Locate the cell with the specified text and output its (x, y) center coordinate. 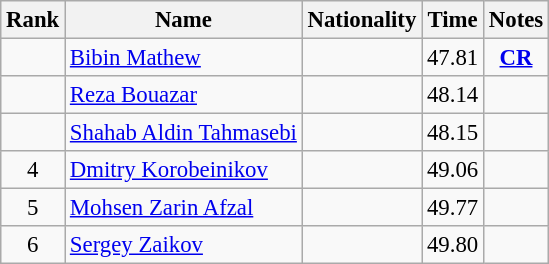
Shahab Aldin Tahmasebi (184, 133)
Bibin Mathew (184, 58)
48.14 (453, 95)
Rank (33, 20)
Notes (516, 20)
6 (33, 245)
Nationality (362, 20)
CR (516, 58)
49.06 (453, 170)
Name (184, 20)
47.81 (453, 58)
Time (453, 20)
49.80 (453, 245)
Reza Bouazar (184, 95)
49.77 (453, 208)
4 (33, 170)
48.15 (453, 133)
Dmitry Korobeinikov (184, 170)
Sergey Zaikov (184, 245)
Mohsen Zarin Afzal (184, 208)
5 (33, 208)
